Detect which cell encompasses the target text, then output its (X, Y) center coordinate. 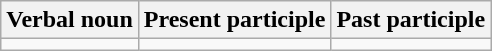
Verbal noun (70, 20)
Past participle (411, 20)
Present participle (234, 20)
